Extract the (x, y) coordinate from the center of the cell holding the provided text.  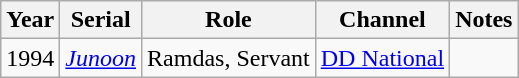
Role (229, 20)
Junoon (101, 58)
Year (30, 20)
Serial (101, 20)
1994 (30, 58)
Notes (484, 20)
Ramdas, Servant (229, 58)
DD National (382, 58)
Channel (382, 20)
